For the text-containing cell, return its midpoint in (x, y) coordinate format. 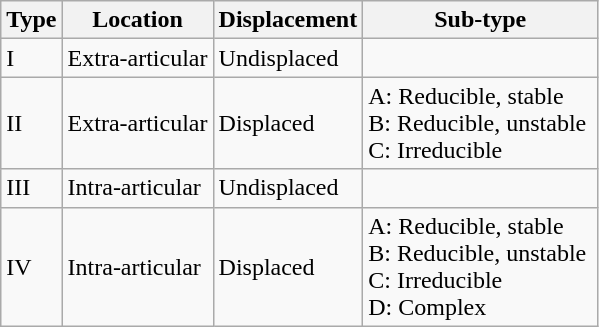
III (32, 188)
Sub-type (480, 20)
Displacement (288, 20)
II (32, 123)
IV (32, 266)
Type (32, 20)
A: Reducible, stable B: Reducible, unstable C: Irreducible D: Complex (480, 266)
I (32, 58)
Location (138, 20)
A: Reducible, stable B: Reducible, unstableC: Irreducible (480, 123)
